Search for the cell housing the specified text and yield its [X, Y] center coordinate. 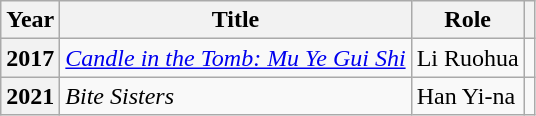
Candle in the Tomb: Mu Ye Gui Shi [236, 58]
Li Ruohua [468, 58]
2021 [30, 96]
Role [468, 20]
2017 [30, 58]
Title [236, 20]
Han Yi-na [468, 96]
Bite Sisters [236, 96]
Year [30, 20]
